For the text-containing cell, return its midpoint in (x, y) coordinate format. 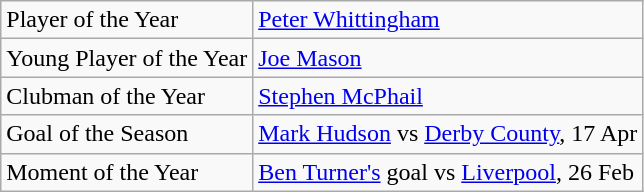
Moment of the Year (127, 172)
Joe Mason (448, 58)
Clubman of the Year (127, 96)
Player of the Year (127, 20)
Ben Turner's goal vs Liverpool, 26 Feb (448, 172)
Stephen McPhail (448, 96)
Peter Whittingham (448, 20)
Mark Hudson vs Derby County, 17 Apr (448, 134)
Young Player of the Year (127, 58)
Goal of the Season (127, 134)
